Identify which cell holds the provided text, then report its [X, Y] central coordinate. 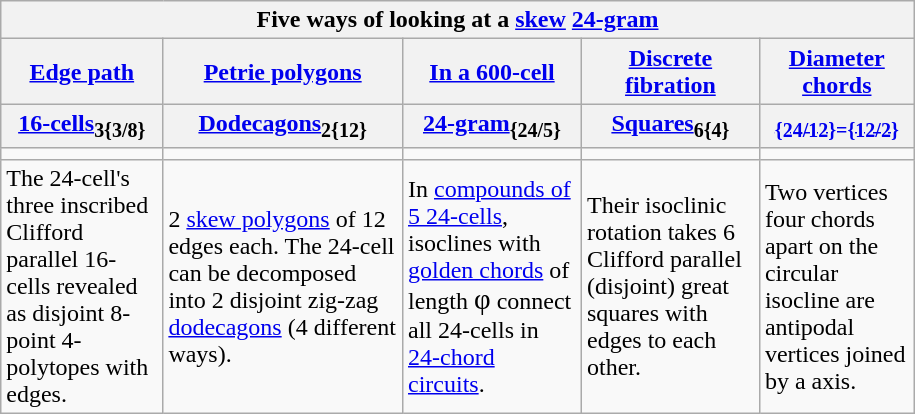
16-cells3{3/8} [82, 126]
24-gram{24/5} [492, 126]
Discrete fibration [670, 72]
2 skew polygons of 12 edges each. The 24-cell can be decomposed into 2 disjoint zig-zag dodecagons (4 different ways). [283, 286]
Five ways of looking at a skew 24-gram [458, 20]
Their isoclinic rotation takes 6 Clifford parallel (disjoint) great squares with edges to each other. [670, 286]
Diameter chords [836, 72]
Petrie polygons [283, 72]
The 24-cell's three inscribed Clifford parallel 16-cells revealed as disjoint 8-point 4-polytopes with edges. [82, 286]
Edge path [82, 72]
In compounds of 5 24-cells, isoclines with golden chords of length φ connect all 24-cells in 24-chord circuits. [492, 286]
Squares6{4} [670, 126]
In a 600-cell [492, 72]
{24/12}={12/2} [836, 126]
Two vertices four chords apart on the circular isocline are antipodal vertices joined by a axis. [836, 286]
Dodecagons2{12} [283, 126]
